Scan for the cell matching the given text and deliver its [x, y] coordinate at center. 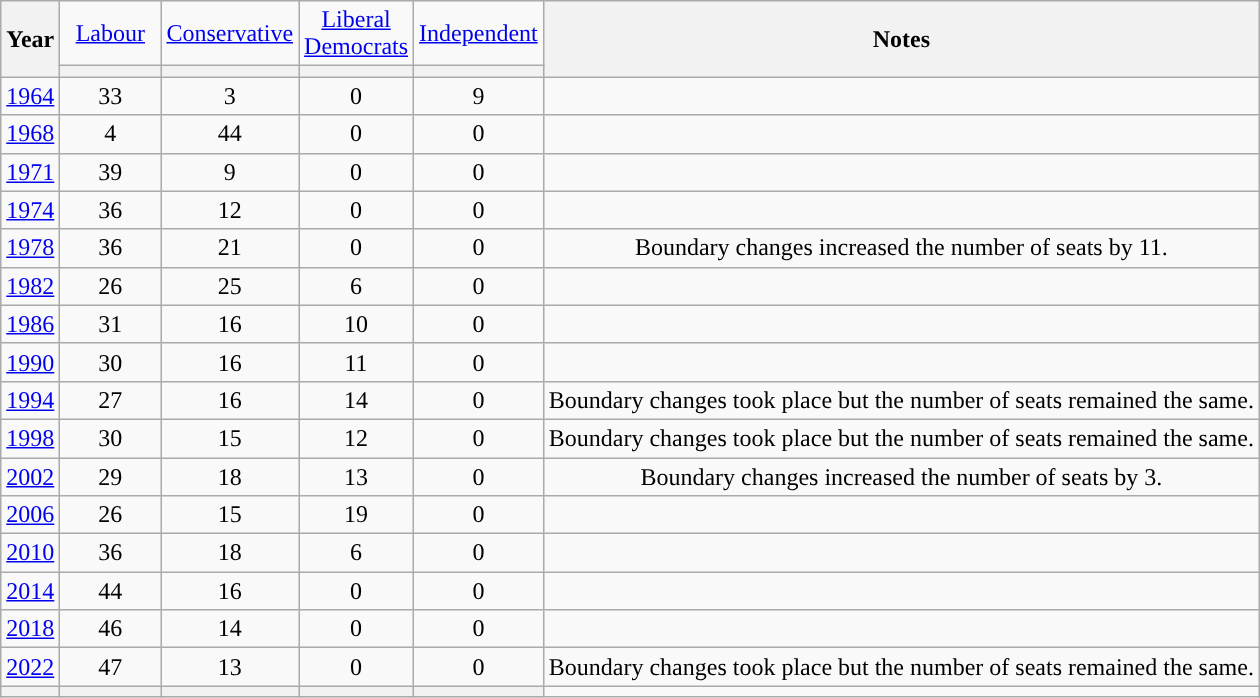
1998 [30, 438]
11 [356, 362]
47 [110, 667]
2010 [30, 553]
39 [110, 172]
3 [230, 96]
10 [356, 324]
1994 [30, 400]
Notes [901, 39]
2018 [30, 629]
4 [110, 134]
2014 [30, 591]
1986 [30, 324]
31 [110, 324]
1968 [30, 134]
1978 [30, 248]
Boundary changes increased the number of seats by 3. [901, 477]
Boundary changes increased the number of seats by 11. [901, 248]
2002 [30, 477]
Year [30, 39]
27 [110, 400]
2006 [30, 515]
Conservative [230, 34]
46 [110, 629]
1974 [30, 210]
1964 [30, 96]
19 [356, 515]
Independent [479, 34]
29 [110, 477]
25 [230, 286]
1982 [30, 286]
21 [230, 248]
1990 [30, 362]
2022 [30, 667]
Labour [110, 34]
Liberal Democrats [356, 34]
33 [110, 96]
1971 [30, 172]
